Scan for the cell matching the given text and deliver its (x, y) coordinate at center. 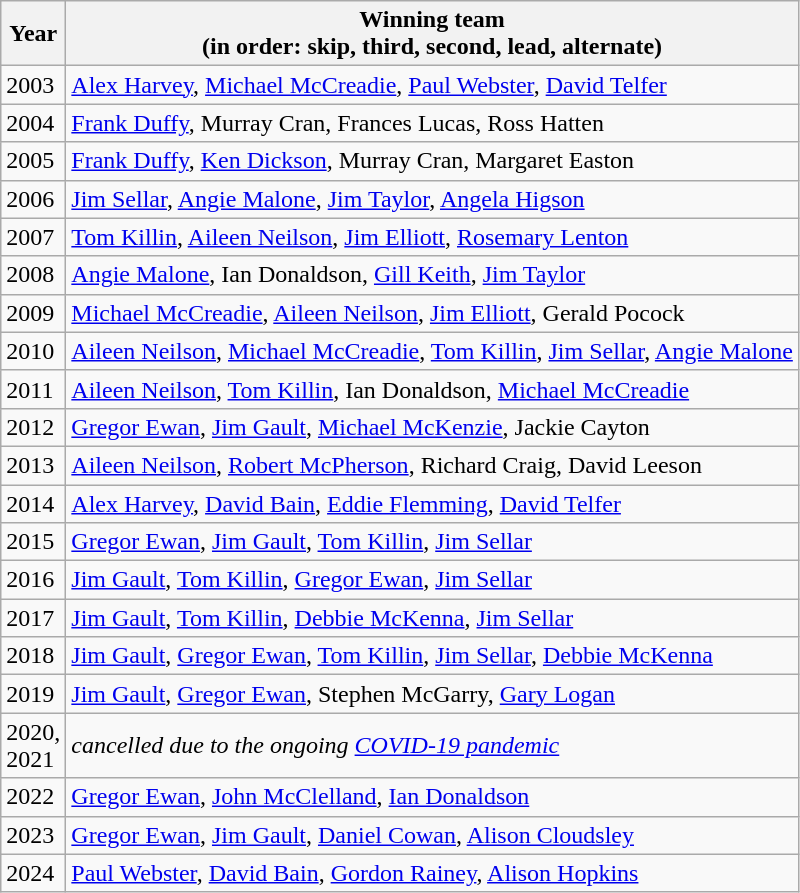
Winning team(in order: skip, third, second, lead, alternate) (432, 34)
Jim Gault, Tom Killin, Debbie McKenna, Jim Sellar (432, 618)
2020,2021 (34, 746)
2008 (34, 275)
2006 (34, 199)
Aileen Neilson, Tom Killin, Ian Donaldson, Michael McCreadie (432, 389)
Gregor Ewan, Jim Gault, Tom Killin, Jim Sellar (432, 542)
2017 (34, 618)
2012 (34, 427)
2013 (34, 465)
2015 (34, 542)
Aileen Neilson, Robert McPherson, Richard Craig, David Leeson (432, 465)
Michael McCreadie, Aileen Neilson, Jim Elliott, Gerald Pocock (432, 313)
Frank Duffy, Ken Dickson, Murray Cran, Margaret Easton (432, 161)
2023 (34, 835)
Paul Webster, David Bain, Gordon Rainey, Alison Hopkins (432, 873)
2011 (34, 389)
2018 (34, 656)
2007 (34, 237)
2005 (34, 161)
2024 (34, 873)
Jim Gault, Tom Killin, Gregor Ewan, Jim Sellar (432, 580)
2009 (34, 313)
2022 (34, 797)
Year (34, 34)
cancelled due to the ongoing COVID-19 pandemic (432, 746)
2010 (34, 351)
2016 (34, 580)
Frank Duffy, Murray Cran, Frances Lucas, Ross Hatten (432, 123)
Alex Harvey, David Bain, Eddie Flemming, David Telfer (432, 503)
2004 (34, 123)
Gregor Ewan, Jim Gault, Michael McKenzie, Jackie Cayton (432, 427)
Gregor Ewan, Jim Gault, Daniel Cowan, Alison Cloudsley (432, 835)
Gregor Ewan, John McClelland, Ian Donaldson (432, 797)
Aileen Neilson, Michael McCreadie, Tom Killin, Jim Sellar, Angie Malone (432, 351)
2014 (34, 503)
Jim Sellar, Angie Malone, Jim Taylor, Angela Higson (432, 199)
Angie Malone, Ian Donaldson, Gill Keith, Jim Taylor (432, 275)
Tom Killin, Aileen Neilson, Jim Elliott, Rosemary Lenton (432, 237)
Jim Gault, Gregor Ewan, Tom Killin, Jim Sellar, Debbie McKenna (432, 656)
2003 (34, 85)
2019 (34, 694)
Alex Harvey, Michael McCreadie, Paul Webster, David Telfer (432, 85)
Jim Gault, Gregor Ewan, Stephen McGarry, Gary Logan (432, 694)
